From the cell containing the given text, extract its center point as [x, y] coordinate. 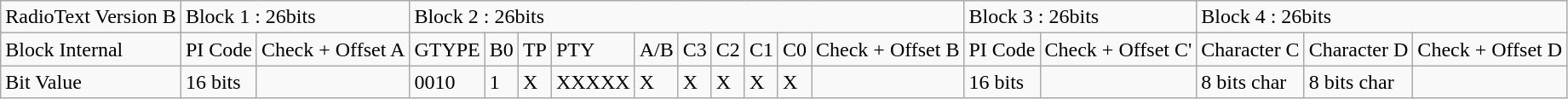
Block Internal [91, 49]
Check + Offset A [332, 49]
Block 4 : 26bits [1381, 17]
C3 [695, 49]
XXXXX [593, 82]
C1 [761, 49]
TP [535, 49]
Bit Value [91, 82]
Character D [1358, 49]
Check + Offset C' [1118, 49]
A/B [656, 49]
Character C [1250, 49]
C2 [727, 49]
C0 [794, 49]
PTY [593, 49]
Block 1 : 26bits [295, 17]
RadioText Version B [91, 17]
Block 3 : 26bits [1080, 17]
0010 [447, 82]
Block 2 : 26bits [686, 17]
B0 [501, 49]
1 [501, 82]
GTYPE [447, 49]
Check + Offset D [1490, 49]
Check + Offset B [887, 49]
